Pinpoint the cell where the given text exists, returning its [x, y] midpoint coordinate. 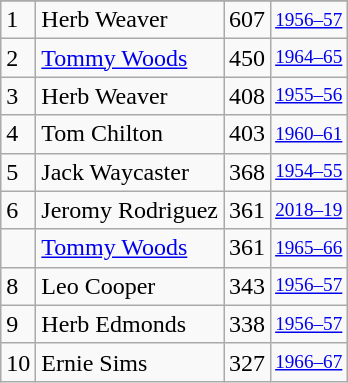
Jack Waycaster [130, 172]
1965–66 [309, 248]
408 [248, 96]
Herb Edmonds [130, 324]
327 [248, 362]
403 [248, 134]
Ernie Sims [130, 362]
607 [248, 20]
338 [248, 324]
1966–67 [309, 362]
450 [248, 58]
10 [18, 362]
343 [248, 286]
1954–55 [309, 172]
1964–65 [309, 58]
368 [248, 172]
2 [18, 58]
Tom Chilton [130, 134]
1955–56 [309, 96]
4 [18, 134]
6 [18, 210]
1 [18, 20]
3 [18, 96]
1960–61 [309, 134]
Leo Cooper [130, 286]
Jeromy Rodriguez [130, 210]
5 [18, 172]
2018–19 [309, 210]
8 [18, 286]
9 [18, 324]
